Identify which cell holds the provided text, then report its (X, Y) central coordinate. 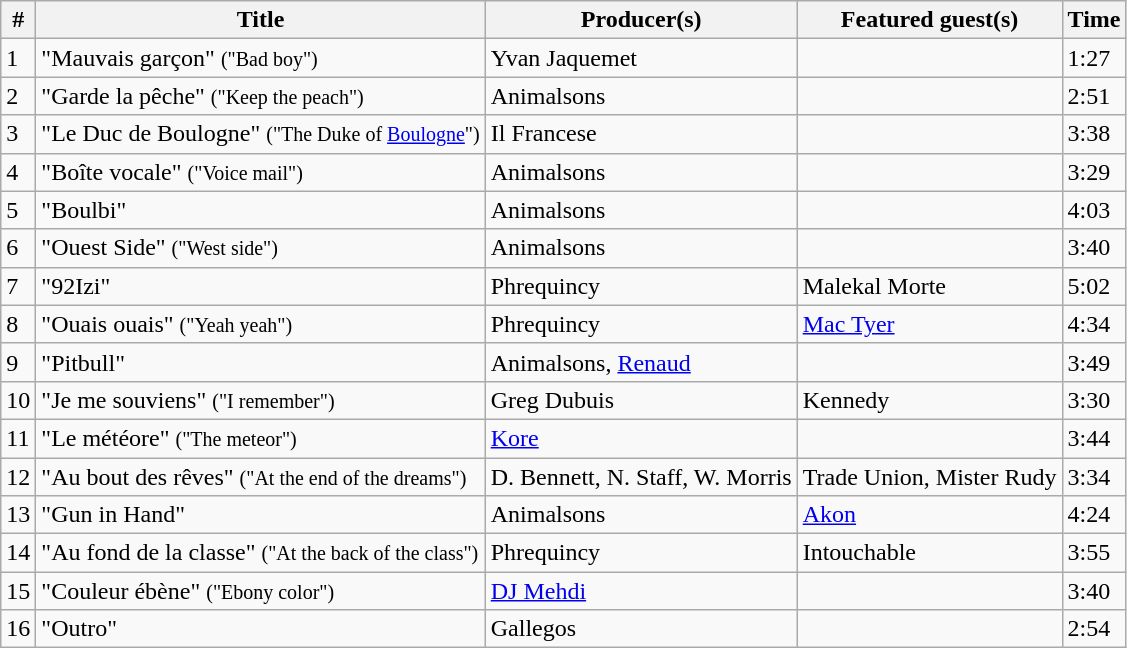
"Boîte vocale" ("Voice mail") (260, 172)
"Gun in Hand" (260, 515)
"Garde la pêche" ("Keep the peach") (260, 96)
1:27 (1094, 58)
"Ouest Side" ("West side") (260, 248)
11 (18, 438)
4 (18, 172)
Featured guest(s) (930, 20)
7 (18, 286)
2 (18, 96)
14 (18, 553)
Time (1094, 20)
3:49 (1094, 362)
Mac Tyer (930, 324)
3:38 (1094, 134)
Trade Union, Mister Rudy (930, 477)
10 (18, 400)
"Couleur ébène" ("Ebony color") (260, 591)
3 (18, 134)
12 (18, 477)
16 (18, 629)
2:54 (1094, 629)
8 (18, 324)
Yvan Jaquemet (641, 58)
3:30 (1094, 400)
"Boulbi" (260, 210)
13 (18, 515)
Gallegos (641, 629)
"Outro" (260, 629)
15 (18, 591)
4:34 (1094, 324)
Greg Dubuis (641, 400)
3:34 (1094, 477)
Animalsons, Renaud (641, 362)
Kennedy (930, 400)
Title (260, 20)
3:29 (1094, 172)
"Le météore" ("The meteor") (260, 438)
3:44 (1094, 438)
"Ouais ouais" ("Yeah yeah") (260, 324)
"Au bout des rêves" ("At the end of the dreams") (260, 477)
5:02 (1094, 286)
6 (18, 248)
Kore (641, 438)
4:24 (1094, 515)
Il Francese (641, 134)
"Au fond de la classe" ("At the back of the class") (260, 553)
9 (18, 362)
"92Izi" (260, 286)
1 (18, 58)
3:55 (1094, 553)
"Mauvais garçon" ("Bad boy") (260, 58)
4:03 (1094, 210)
5 (18, 210)
"Pitbull" (260, 362)
"Je me souviens" ("I remember") (260, 400)
# (18, 20)
2:51 (1094, 96)
Malekal Morte (930, 286)
"Le Duc de Boulogne" ("The Duke of Boulogne") (260, 134)
DJ Mehdi (641, 591)
Producer(s) (641, 20)
Intouchable (930, 553)
Akon (930, 515)
D. Bennett, N. Staff, W. Morris (641, 477)
